Find where the given text appears and provide that cell's center as [X, Y] coordinate. 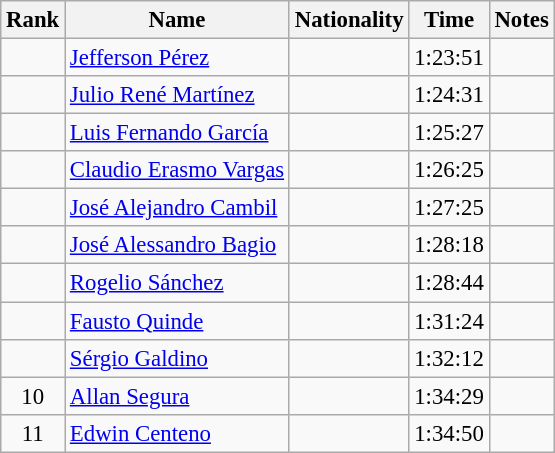
10 [33, 396]
Rank [33, 20]
1:31:24 [449, 321]
1:32:12 [449, 358]
Luis Fernando García [178, 133]
1:28:44 [449, 283]
Jefferson Pérez [178, 58]
1:28:18 [449, 245]
Allan Segura [178, 396]
1:23:51 [449, 58]
11 [33, 433]
Notes [522, 20]
Name [178, 20]
Rogelio Sánchez [178, 283]
Fausto Quinde [178, 321]
Claudio Erasmo Vargas [178, 170]
Sérgio Galdino [178, 358]
1:24:31 [449, 95]
Nationality [348, 20]
1:27:25 [449, 208]
Time [449, 20]
Julio René Martínez [178, 95]
Edwin Centeno [178, 433]
José Alejandro Cambil [178, 208]
1:34:29 [449, 396]
1:26:25 [449, 170]
José Alessandro Bagio [178, 245]
1:25:27 [449, 133]
1:34:50 [449, 433]
